Detect which cell encompasses the target text, then output its [X, Y] center coordinate. 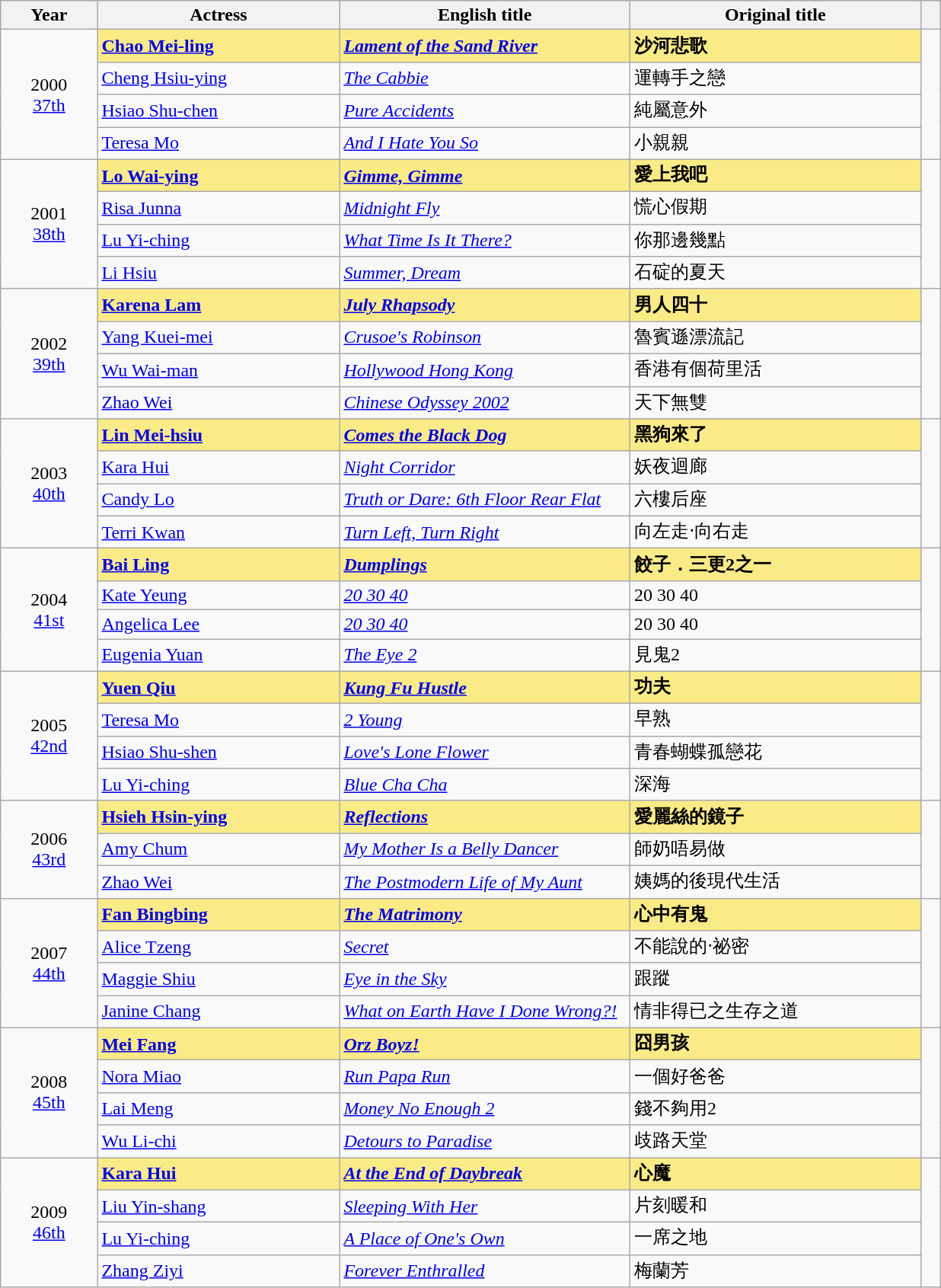
200441st [49, 609]
Janine Chang [219, 1012]
The Postmodern Life of My Aunt [485, 882]
慌心假期 [775, 209]
Cheng Hsiu-ying [219, 78]
歧路天堂 [775, 1141]
Kung Fu Hustle [485, 687]
Zhang Ziyi [219, 1270]
你那邊幾點 [775, 241]
Chao Mei-ling [219, 46]
200037th [49, 94]
香港有個荷里活 [775, 370]
Maggie Shiu [219, 980]
梅蘭芳 [775, 1270]
Run Papa Run [485, 1077]
一個好爸爸 [775, 1077]
石碇的夏天 [775, 273]
Money No Enough 2 [485, 1109]
Reflections [485, 817]
Alice Tzeng [219, 948]
English title [485, 15]
Hsieh Hsin-ying [219, 817]
Detours to Paradise [485, 1141]
Liu Yin-shang [219, 1207]
片刻暖和 [775, 1207]
一席之地 [775, 1238]
Secret [485, 948]
200340th [49, 484]
Risa Junna [219, 209]
Love's Lone Flower [485, 753]
At the End of Daybreak [485, 1175]
囧男孩 [775, 1044]
Original title [775, 15]
Yuen Qiu [219, 687]
Gimme, Gimme [485, 175]
Actress [219, 15]
姨媽的後現代生活 [775, 882]
Forever Enthralled [485, 1270]
200946th [49, 1222]
跟蹤 [775, 980]
妖夜迴廊 [775, 468]
黑狗來了 [775, 436]
Turn Left, Turn Right [485, 532]
200643rd [49, 849]
Pure Accidents [485, 111]
200744th [49, 963]
早熟 [775, 721]
Amy Chum [219, 850]
心中有鬼 [775, 914]
Year [49, 15]
200542nd [49, 736]
Midnight Fly [485, 209]
魯賓遜漂流記 [775, 338]
Wu Li-chi [219, 1141]
Summer, Dream [485, 273]
錢不夠用2 [775, 1109]
Kate Yeung [219, 595]
Angelica Lee [219, 624]
Terri Kwan [219, 532]
愛上我吧 [775, 175]
2 Young [485, 721]
Hsiao Shu-shen [219, 753]
The Matrimony [485, 914]
Crusoe's Robinson [485, 338]
天下無雙 [775, 402]
Night Corridor [485, 468]
見鬼2 [775, 655]
Orz Boyz! [485, 1044]
Lin Mei-hsiu [219, 436]
六樓后座 [775, 500]
Candy Lo [219, 500]
Chinese Odyssey 2002 [485, 402]
Lo Wai-ying [219, 175]
Fan Bingbing [219, 914]
男人四十 [775, 305]
功夫 [775, 687]
What on Earth Have I Done Wrong?! [485, 1012]
向左走‧向右走 [775, 532]
Dumplings [485, 565]
Hsiao Shu-chen [219, 111]
純屬意外 [775, 111]
200845th [49, 1092]
不能說的‧祕密 [775, 948]
And I Hate You So [485, 143]
Wu Wai-man [219, 370]
Nora Miao [219, 1077]
餃子．三更2之一 [775, 565]
Yang Kuei-mei [219, 338]
Lai Meng [219, 1109]
200138th [49, 224]
My Mother Is a Belly Dancer [485, 850]
The Cabbie [485, 78]
Eugenia Yuan [219, 655]
小親親 [775, 143]
心魔 [775, 1175]
Sleeping With Her [485, 1207]
Comes the Black Dog [485, 436]
Mei Fang [219, 1044]
情非得已之生存之道 [775, 1012]
Li Hsiu [219, 273]
Bai Ling [219, 565]
The Eye 2 [485, 655]
沙河悲歌 [775, 46]
July Rhapsody [485, 305]
運轉手之戀 [775, 78]
What Time Is It There? [485, 241]
Lament of the Sand River [485, 46]
愛麗絲的鏡子 [775, 817]
深海 [775, 785]
Hollywood Hong Kong [485, 370]
師奶唔易做 [775, 850]
A Place of One's Own [485, 1238]
青春蝴蝶孤戀花 [775, 753]
Eye in the Sky [485, 980]
Karena Lam [219, 305]
Truth or Dare: 6th Floor Rear Flat [485, 500]
Blue Cha Cha [485, 785]
200239th [49, 353]
